Capture the cell that displays the provided text and extract its [X, Y] central coordinate. 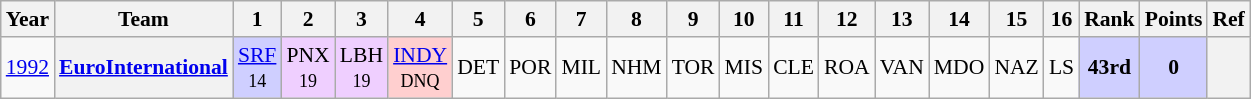
Rank [1110, 19]
9 [694, 19]
8 [636, 19]
NAZ [1016, 68]
2 [308, 19]
MDO [960, 68]
EuroInternational [144, 68]
Year [28, 19]
Points [1174, 19]
6 [530, 19]
0 [1174, 68]
Ref [1228, 19]
10 [744, 19]
1992 [28, 68]
15 [1016, 19]
ROA [847, 68]
MIS [744, 68]
12 [847, 19]
INDYDNQ [420, 68]
DET [478, 68]
1 [258, 19]
PNX19 [308, 68]
SRF14 [258, 68]
MIL [581, 68]
CLE [794, 68]
POR [530, 68]
Team [144, 19]
13 [902, 19]
43rd [1110, 68]
4 [420, 19]
NHM [636, 68]
3 [362, 19]
VAN [902, 68]
LBH19 [362, 68]
7 [581, 19]
LS [1062, 68]
14 [960, 19]
5 [478, 19]
16 [1062, 19]
11 [794, 19]
TOR [694, 68]
